Extract the [x, y] coordinate from the center of the cell holding the provided text.  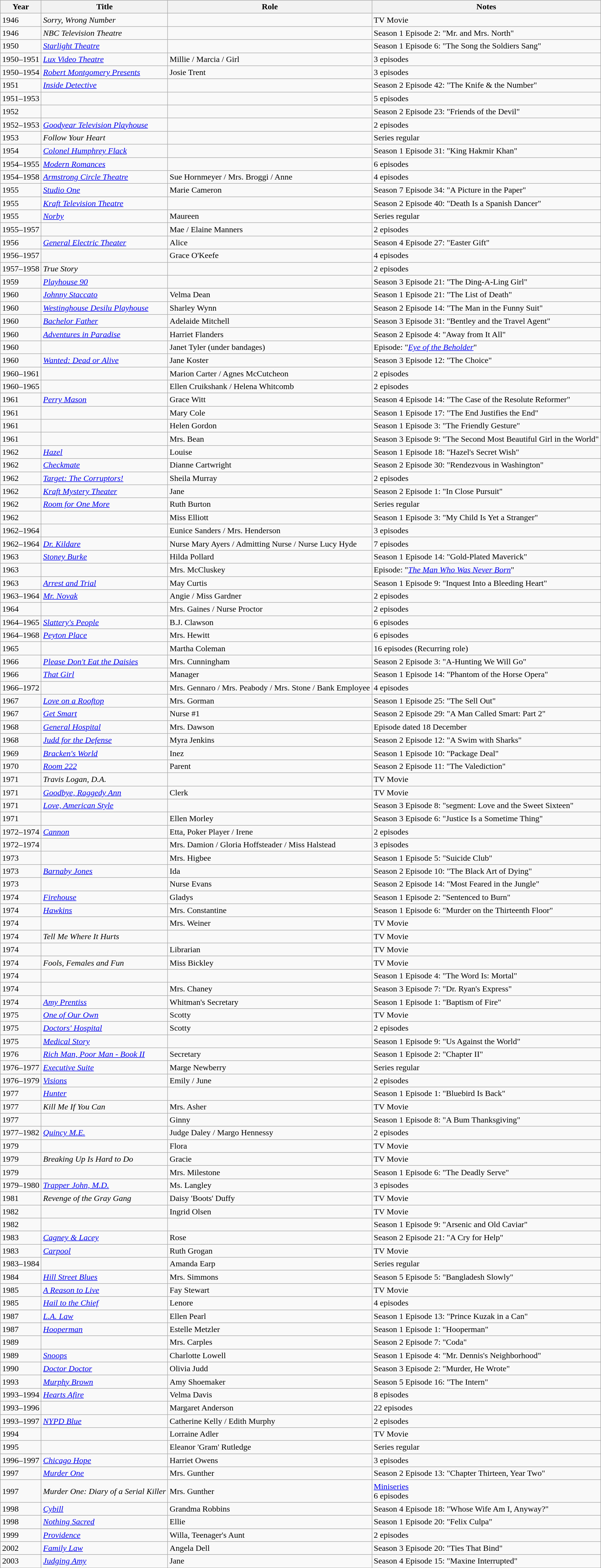
Revenge of the Gray Gang [105, 1198]
Season 2 Episode 12: "A Swim with Sharks" [486, 740]
Mrs. Damion / Gloria Hoffsteader / Miss Halstead [270, 845]
Charlotte Lowell [270, 1355]
Miss Elliott [270, 517]
Robert Montgomery Presents [105, 72]
Mrs. Bean [270, 439]
Marion Carter / Agnes McCutcheon [270, 373]
Nurse #1 [270, 714]
1993–1996 [21, 1408]
Jane Koster [270, 360]
Flora [270, 1146]
Mrs. Asher [270, 1107]
Mrs. Carples [270, 1342]
Gracie [270, 1159]
1951 [21, 85]
Helen Gordon [270, 426]
Season 4 Episode 18: "Whose Wife Am I, Anyway?" [486, 1509]
Hawkins [105, 910]
Season 1 Episode 10: "Package Deal" [486, 753]
Visions [105, 1081]
Goodyear Television Playhouse [105, 125]
Season 1 Episode 13: "Prince Kuzak in a Can" [486, 1316]
Season 1 Episode 21: "The List of Death" [486, 295]
1959 [21, 282]
Season 7 Episode 34: "A Picture in the Paper" [486, 190]
1970 [21, 766]
Modern Romances [105, 164]
1976 [21, 1054]
Perry Mason [105, 400]
Role [270, 7]
1993–1994 [21, 1395]
Season 1 Episode 5: "Suicide Club" [486, 858]
Angie / Miss Gardner [270, 596]
Mrs. Simmons [270, 1277]
Whitman's Secretary [270, 1002]
Season 4 Episode 14: "The Case of the Resolute Reformer" [486, 400]
Season 1 Episode 3: "My Child Is Yet a Stranger" [486, 517]
Sorry, Wrong Number [105, 20]
Sheila Murray [270, 478]
Mrs. McCluskey [270, 570]
Hooperman [105, 1329]
Season 5 Episode 16: "The Intern" [486, 1382]
Johnny Staccato [105, 295]
Follow Your Heart [105, 138]
Season 1 Episode 9: "Us Against the World" [486, 1041]
Murder One [105, 1473]
5 episodes [486, 98]
1953 [21, 138]
Marie Cameron [270, 190]
Carpool [105, 1251]
Season 1 Episode 4: "The Word Is: Mortal" [486, 976]
1981 [21, 1198]
Mrs. Gennaro / Mrs. Peabody / Mrs. Stone / Bank Employee [270, 688]
1993–1997 [21, 1421]
Rose [270, 1238]
Hill Street Blues [105, 1277]
Norby [105, 216]
Season 3 Episode 21: "The Ding-A-Ling Girl" [486, 282]
Season 4 Episode 27: "Easter Gift" [486, 243]
Season 3 Episode 20: "Ties That Bind" [486, 1548]
1984 [21, 1277]
Nurse Mary Ayers / Admitting Nurse / Nurse Lucy Hyde [270, 544]
Alice [270, 243]
Mrs. Weiner [270, 923]
Tell Me Where It Hurts [105, 936]
8 episodes [486, 1395]
Dianne Cartwright [270, 465]
2002 [21, 1548]
1951–1953 [21, 98]
1950–1954 [21, 72]
Breaking Up Is Hard to Do [105, 1159]
Catherine Kelly / Edith Murphy [270, 1421]
Season 1 Episode 2: "Mr. and Mrs. North" [486, 33]
Season 1 Episode 9: "Inquest Into a Bleeding Heart" [486, 583]
Secretary [270, 1054]
1955–1957 [21, 229]
General Electric Theater [105, 243]
Cagney & Lacey [105, 1238]
Year [21, 7]
Hazel [105, 452]
Stoney Burke [105, 557]
Trapper John, M.D. [105, 1185]
Season 2 Episode 42: "The Knife & the Number" [486, 85]
General Hospital [105, 727]
Slattery's People [105, 622]
B.J. Clawson [270, 622]
Season 3 Episode 31: "Bentley and the Travel Agent" [486, 321]
Playhouse 90 [105, 282]
Season 1 Episode 8: "A Bum Thanksgiving" [486, 1120]
Harriet Owens [270, 1460]
1976–1977 [21, 1067]
Season 1 Episode 14: "Gold-Plated Maverick" [486, 557]
Ellen Cruikshank / Helena Whitcomb [270, 387]
Estelle Metzler [270, 1329]
Murder One: Diary of a Serial Killer [105, 1491]
Westinghouse Desilu Playhouse [105, 308]
Season 3 Episode 12: "The Choice" [486, 360]
1956–1957 [21, 256]
Mrs. Hewitt [270, 635]
1990 [21, 1368]
Mr. Novak [105, 596]
Season 2 Episode 30: "Rendezvous in Washington" [486, 465]
1965 [21, 648]
Colonel Humphrey Flack [105, 151]
Season 2 Episode 14: "The Man in the Funny Suit" [486, 308]
Kill Me If You Can [105, 1107]
Season 1 Episode 1: "Hooperman" [486, 1329]
Ruth Grogan [270, 1251]
Season 1 Episode 18: "Hazel's Secret Wish" [486, 452]
Ellen Pearl [270, 1316]
Episode: "The Man Who Was Never Born" [486, 570]
Manager [270, 675]
Season 1 Episode 31: "King Hakmir Khan" [486, 151]
Peyton Place [105, 635]
Season 2 Episode 1: "In Close Pursuit" [486, 491]
Executive Suite [105, 1067]
1977–1982 [21, 1133]
Judge Daley / Margo Hennessy [270, 1133]
Miss Bickley [270, 963]
Season 2 Episode 13: "Chapter Thirteen, Year Two" [486, 1473]
Episode dated 18 December [486, 727]
1993 [21, 1382]
Season 3 Episode 7: "Dr. Ryan's Express" [486, 989]
Daisy 'Boots' Duffy [270, 1198]
Season 2 Episode 7: "Coda" [486, 1342]
Season 2 Episode 4: "Away from It All" [486, 334]
16 episodes (Recurring role) [486, 648]
22 episodes [486, 1408]
Hearts Afire [105, 1395]
Season 1 Episode 3: "The Friendly Gesture" [486, 426]
1952 [21, 111]
Millie / Marcia / Girl [270, 59]
Mrs. Cunningham [270, 662]
Lenore [270, 1303]
Season 2 Episode 10: "The Black Art of Dying" [486, 871]
1976–1979 [21, 1081]
Armstrong Circle Theatre [105, 177]
2003 [21, 1561]
1954 [21, 151]
Season 3 Episode 8: "segment: Love and the Sweet Sixteen" [486, 806]
1994 [21, 1434]
Season 2 Episode 11: "The Valediction" [486, 766]
Season 1 Episode 6: "The Song the Soldiers Sang" [486, 46]
Eleanor 'Gram' Rutledge [270, 1447]
Angela Dell [270, 1548]
Season 1 Episode 9: "Arsenic and Old Caviar" [486, 1225]
Velma Davis [270, 1395]
Mrs. Higbee [270, 858]
1950–1951 [21, 59]
Season 1 Episode 4: "Mr. Dennis's Neighborhood" [486, 1355]
Season 2 Episode 29: "A Man Called Smart: Part 2" [486, 714]
Sue Hornmeyer / Mrs. Broggi / Anne [270, 177]
1954–1958 [21, 177]
Inside Detective [105, 85]
Room for One More [105, 504]
Providence [105, 1535]
Season 5 Episode 5: "Bangladesh Slowly" [486, 1277]
1956 [21, 243]
Kraft Mystery Theater [105, 491]
Doctors' Hospital [105, 1028]
Checkmate [105, 465]
Adelaide Mitchell [270, 321]
Starlight Theatre [105, 46]
Season 1 Episode 6: "Murder on the Thirteenth Floor" [486, 910]
Mrs. Dawson [270, 727]
Season 1 Episode 20: "Felix Culpa" [486, 1522]
Room 222 [105, 766]
Amy Prentiss [105, 1002]
Maureen [270, 216]
Hilda Pollard [270, 557]
Murphy Brown [105, 1382]
1999 [21, 1535]
That Girl [105, 675]
Amy Shoemaker [270, 1382]
Librarian [270, 949]
Season 3 Episode 6: "Justice Is a Sometime Thing" [486, 819]
Myra Jenkins [270, 740]
1969 [21, 753]
Mrs. Constantine [270, 910]
Cannon [105, 832]
Season 1 Episode 1: "Baptism of Fire" [486, 1002]
True Story [105, 269]
Adventures in Paradise [105, 334]
1963–1964 [21, 596]
Rich Man, Poor Man - Book II [105, 1054]
Season 2 Episode 3: "A-Hunting We Will Go" [486, 662]
Inez [270, 753]
Louise [270, 452]
Ellen Morley [270, 819]
Studio One [105, 190]
1979–1980 [21, 1185]
Ginny [270, 1120]
Harriet Flanders [270, 334]
Season 1 Episode 1: "Bluebird Is Back" [486, 1094]
Season 1 Episode 6: "The Deadly Serve" [486, 1172]
Fools, Females and Fun [105, 963]
Season 4 Episode 15: "Maxine Interrupted" [486, 1561]
Nurse Evans [270, 884]
1964–1968 [21, 635]
Hail to the Chief [105, 1303]
Gladys [270, 897]
Ingrid Olsen [270, 1211]
NYPD Blue [105, 1421]
Mary Cole [270, 413]
Marge Newberry [270, 1067]
Emily / June [270, 1081]
Please Don't Eat the Daisies [105, 662]
Season 3 Episode 9: "The Second Most Beautiful Girl in the World" [486, 439]
1964–1965 [21, 622]
Season 2 Episode 40: "Death Is a Spanish Dancer" [486, 203]
Lux Video Theatre [105, 59]
Hunter [105, 1094]
Dr. Kildare [105, 544]
Clerk [270, 792]
Grandma Robbins [270, 1509]
Olivia Judd [270, 1368]
Season 2 Episode 23: "Friends of the Devil" [486, 111]
1950 [21, 46]
Doctor Doctor [105, 1368]
Ms. Langley [270, 1185]
Barnaby Jones [105, 871]
A Reason to Live [105, 1290]
1995 [21, 1447]
Mrs. Gaines / Nurse Proctor [270, 609]
Medical Story [105, 1041]
Goodbye, Raggedy Ann [105, 792]
Arrest and Trial [105, 583]
Bachelor Father [105, 321]
Martha Coleman [270, 648]
Season 2 Episode 21: "A Cry for Help" [486, 1238]
Miniseries6 episodes [486, 1491]
1960–1965 [21, 387]
Ruth Burton [270, 504]
Lorraine Adler [270, 1434]
Sharley Wynn [270, 308]
Wanted: Dead or Alive [105, 360]
Kraft Television Theatre [105, 203]
Willa, Teenager's Aunt [270, 1535]
Get Smart [105, 714]
1966–1972 [21, 688]
One of Our Own [105, 1015]
Travis Logan, D.A. [105, 779]
Love, American Style [105, 806]
Season 1 Episode 17: "The End Justifies the End" [486, 413]
Season 1 Episode 2: "Chapter II" [486, 1054]
1964 [21, 609]
Firehouse [105, 897]
Family Law [105, 1548]
Judd for the Defense [105, 740]
Season 1 Episode 2: "Sentenced to Burn" [486, 897]
May Curtis [270, 583]
L.A. Law [105, 1316]
Quincy M.E. [105, 1133]
Grace O'Keefe [270, 256]
Eunice Sanders / Mrs. Henderson [270, 530]
1960–1961 [21, 373]
Judging Amy [105, 1561]
Amanda Earp [270, 1264]
Margaret Anderson [270, 1408]
Season 2 Episode 14: "Most Feared in the Jungle" [486, 884]
Cybill [105, 1509]
1996–1997 [21, 1460]
Mrs. Chaney [270, 989]
Bracken's World [105, 753]
Notes [486, 7]
Fay Stewart [270, 1290]
Mrs. Milestone [270, 1172]
Parent [270, 766]
Season 1 Episode 14: "Phantom of the Horse Opera" [486, 675]
Episode: "Eye of the Beholder" [486, 347]
Title [105, 7]
Mrs. Gorman [270, 701]
Nothing Sacred [105, 1522]
NBC Television Theatre [105, 33]
Target: The Corruptors! [105, 478]
Season 1 Episode 25: "The Sell Out" [486, 701]
Ellie [270, 1522]
Grace Witt [270, 400]
Chicago Hope [105, 1460]
Etta, Poker Player / Irene [270, 832]
Season 3 Episode 2: "Murder, He Wrote" [486, 1368]
1954–1955 [21, 164]
Josie Trent [270, 72]
Ida [270, 871]
1952–1953 [21, 125]
Janet Tyler (under bandages) [270, 347]
7 episodes [486, 544]
Love on a Rooftop [105, 701]
1957–1958 [21, 269]
Snoops [105, 1355]
1983–1984 [21, 1264]
Velma Dean [270, 295]
Mae / Elaine Manners [270, 229]
